Pinpoint the cell where the given text exists, returning its (x, y) midpoint coordinate. 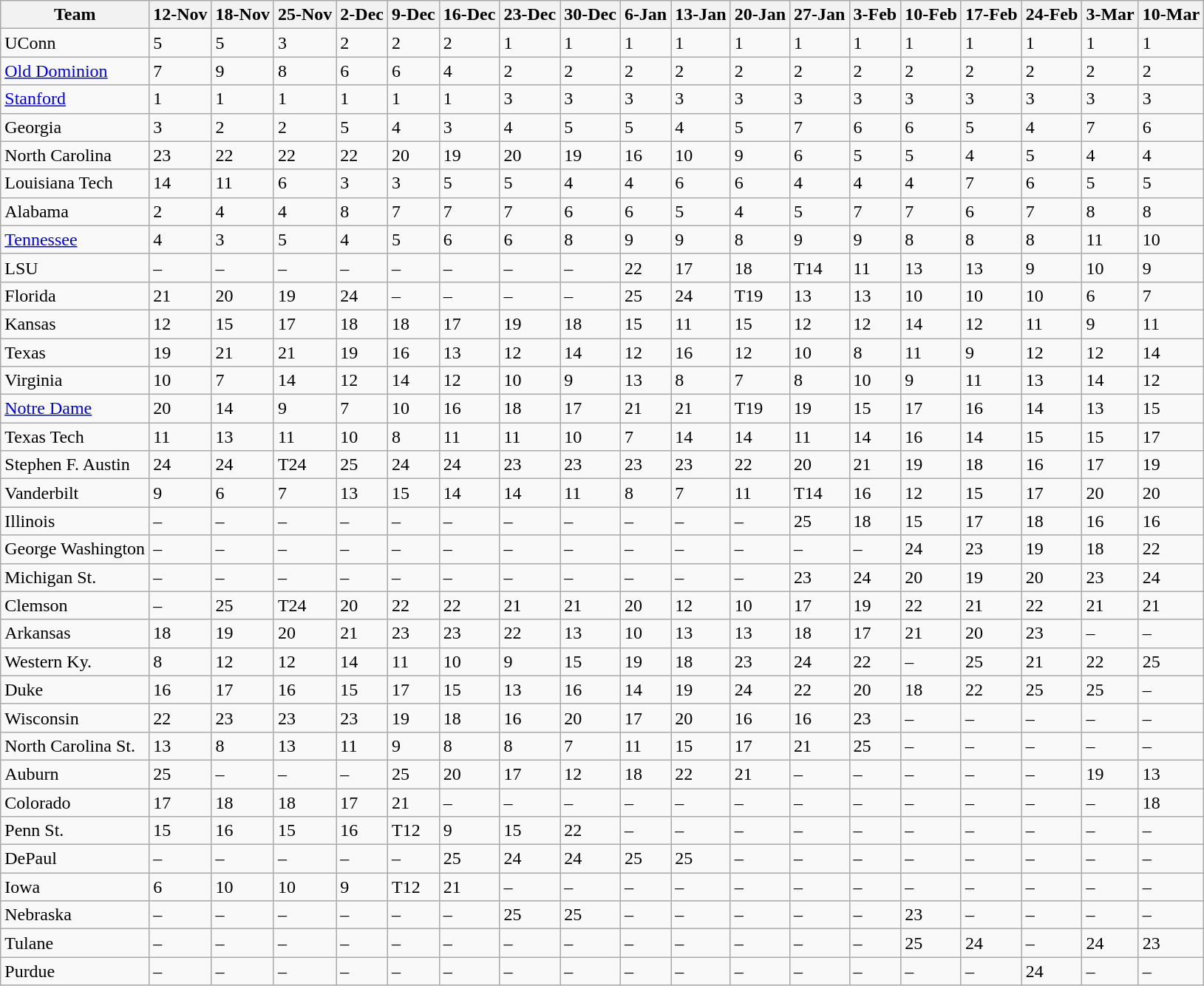
10-Mar (1171, 15)
Alabama (75, 211)
Wisconsin (75, 718)
20-Jan (760, 15)
10-Feb (931, 15)
6-Jan (645, 15)
Arkansas (75, 633)
Nebraska (75, 915)
North Carolina (75, 155)
Stephen F. Austin (75, 465)
Stanford (75, 99)
Illinois (75, 521)
17-Feb (991, 15)
Kansas (75, 324)
27-Jan (820, 15)
Vanderbilt (75, 493)
Team (75, 15)
UConn (75, 43)
Penn St. (75, 831)
24-Feb (1052, 15)
Texas (75, 353)
3-Feb (875, 15)
Tulane (75, 943)
18-Nov (242, 15)
Louisiana Tech (75, 183)
Auburn (75, 774)
9-Dec (414, 15)
2-Dec (362, 15)
LSU (75, 268)
North Carolina St. (75, 746)
Colorado (75, 802)
Michigan St. (75, 577)
12-Nov (180, 15)
Purdue (75, 971)
Clemson (75, 605)
DePaul (75, 859)
Iowa (75, 887)
Old Dominion (75, 71)
23-Dec (530, 15)
13-Jan (701, 15)
3-Mar (1110, 15)
16-Dec (469, 15)
Florida (75, 296)
Western Ky. (75, 662)
George Washington (75, 549)
Georgia (75, 127)
25-Nov (305, 15)
Texas Tech (75, 437)
Tennessee (75, 239)
Virginia (75, 381)
Duke (75, 690)
Notre Dame (75, 409)
30-Dec (591, 15)
